Determine the (x, y) coordinate at the center of the cell enclosing the given text.  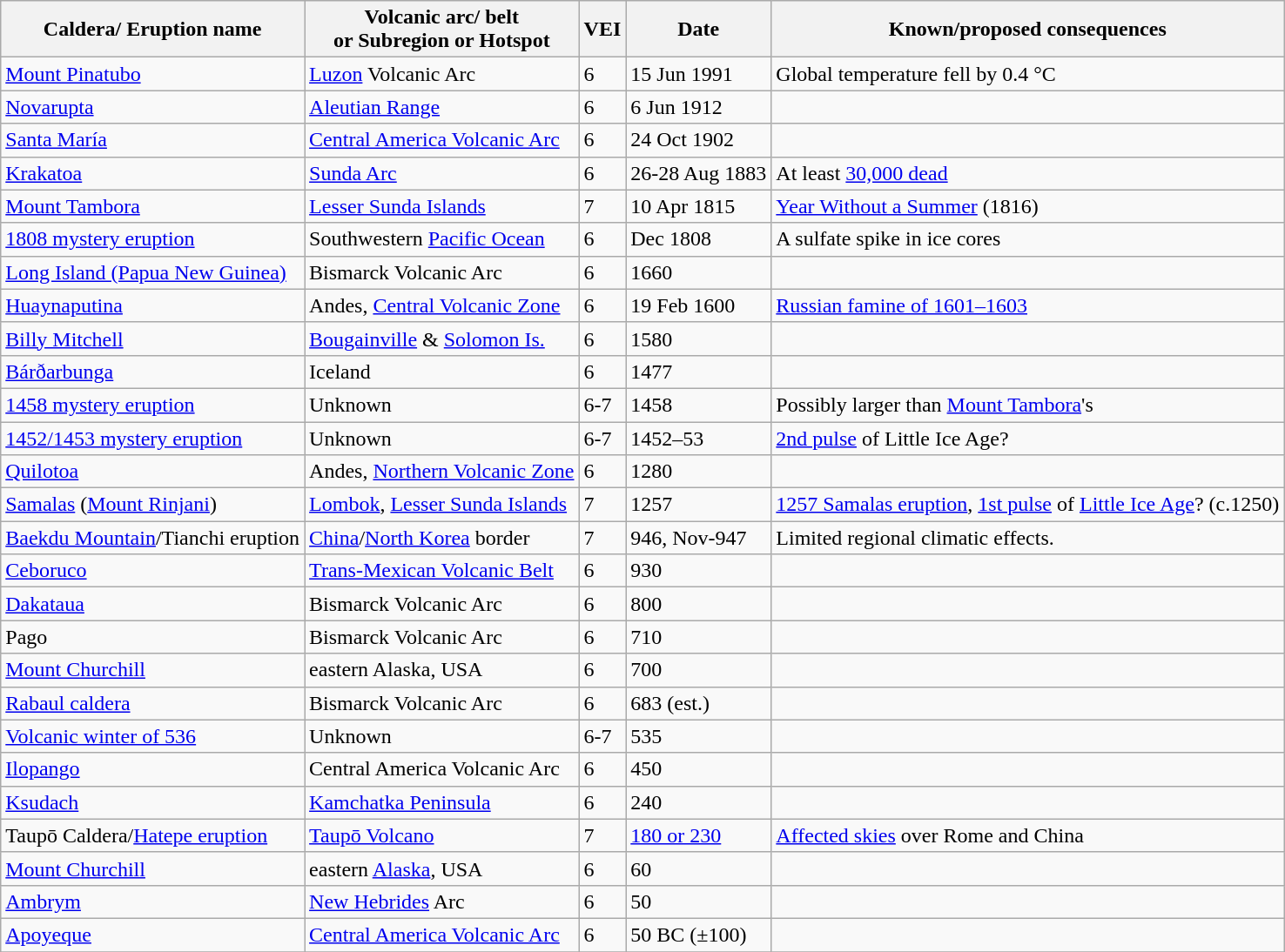
24 Oct 1902 (698, 140)
1458 (698, 405)
Santa María (153, 140)
Trans-Mexican Volcanic Belt (442, 571)
930 (698, 571)
Bougainville & Solomon Is. (442, 339)
Pago (153, 637)
1458 mystery eruption (153, 405)
Mount Tambora (153, 206)
Ambrym (153, 902)
Krakatoa (153, 173)
1580 (698, 339)
710 (698, 637)
Bárðarbunga (153, 372)
Apoyeque (153, 935)
683 (est.) (698, 703)
Luzon Volcanic Arc (442, 74)
Limited regional climatic effects. (1027, 538)
Taupō Caldera/Hatepe eruption (153, 835)
6 Jun 1912 (698, 107)
Global temperature fell by 0.4 °C (1027, 74)
2nd pulse of Little Ice Age? (1027, 438)
Possibly larger than Mount Tambora's (1027, 405)
1257 Samalas eruption, 1st pulse of Little Ice Age? (c.1250) (1027, 505)
1660 (698, 272)
Samalas (Mount Rinjani) (153, 505)
Quilotoa (153, 472)
450 (698, 769)
Russian famine of 1601–1603 (1027, 305)
Volcanic winter of 536 (153, 736)
1808 mystery eruption (153, 239)
Aleutian Range (442, 107)
800 (698, 604)
26-28 Aug 1883 (698, 173)
Ilopango (153, 769)
Sunda Arc (442, 173)
50 BC (±100) (698, 935)
Andes, Northern Volcanic Zone (442, 472)
Southwestern Pacific Ocean (442, 239)
Andes, Central Volcanic Zone (442, 305)
Lesser Sunda Islands (442, 206)
China/North Korea border (442, 538)
VEI (602, 30)
Billy Mitchell (153, 339)
700 (698, 670)
1477 (698, 372)
180 or 230 (698, 835)
Mount Pinatubo (153, 74)
1257 (698, 505)
10 Apr 1815 (698, 206)
At least 30,000 dead (1027, 173)
Known/proposed consequences (1027, 30)
Dec 1808 (698, 239)
Kamchatka Peninsula (442, 802)
1452/1453 mystery eruption (153, 438)
946, Nov-947 (698, 538)
15 Jun 1991 (698, 74)
60 (698, 868)
Date (698, 30)
Lombok, Lesser Sunda Islands (442, 505)
Novarupta (153, 107)
Baekdu Mountain/Tianchi eruption (153, 538)
Rabaul caldera (153, 703)
Affected skies over Rome and China (1027, 835)
Volcanic arc/ beltor Subregion or Hotspot (442, 30)
Taupō Volcano (442, 835)
Year Without a Summer (1816) (1027, 206)
Dakataua (153, 604)
Huaynaputina (153, 305)
Caldera/ Eruption name (153, 30)
Long Island (Papua New Guinea) (153, 272)
50 (698, 902)
240 (698, 802)
1452–53 (698, 438)
Iceland (442, 372)
A sulfate spike in ice cores (1027, 239)
1280 (698, 472)
New Hebrides Arc (442, 902)
Ksudach (153, 802)
Ceboruco (153, 571)
535 (698, 736)
19 Feb 1600 (698, 305)
